Determine the [X, Y] coordinate at the center of the cell enclosing the given text.  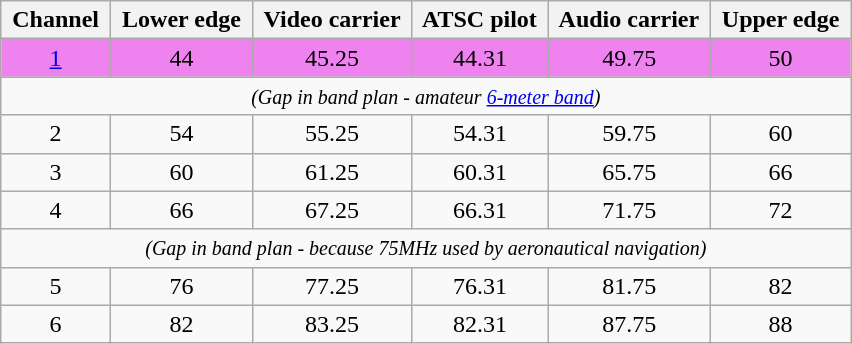
(Gap in band plan - because 75MHz used by aeronautical navigation) [426, 248]
3 [56, 172]
50 [780, 58]
55.25 [332, 134]
76.31 [480, 286]
83.25 [332, 324]
Upper edge [780, 20]
71.75 [629, 210]
67.25 [332, 210]
60.31 [480, 172]
54.31 [480, 134]
66.31 [480, 210]
45.25 [332, 58]
Lower edge [182, 20]
87.75 [629, 324]
59.75 [629, 134]
81.75 [629, 286]
(Gap in band plan - amateur 6-meter band) [426, 96]
44.31 [480, 58]
54 [182, 134]
1 [56, 58]
6 [56, 324]
82.31 [480, 324]
ATSC pilot [480, 20]
77.25 [332, 286]
Audio carrier [629, 20]
Channel [56, 20]
5 [56, 286]
49.75 [629, 58]
72 [780, 210]
4 [56, 210]
88 [780, 324]
76 [182, 286]
61.25 [332, 172]
65.75 [629, 172]
44 [182, 58]
2 [56, 134]
Video carrier [332, 20]
